Find where the given text appears and provide that cell's center as (X, Y) coordinate. 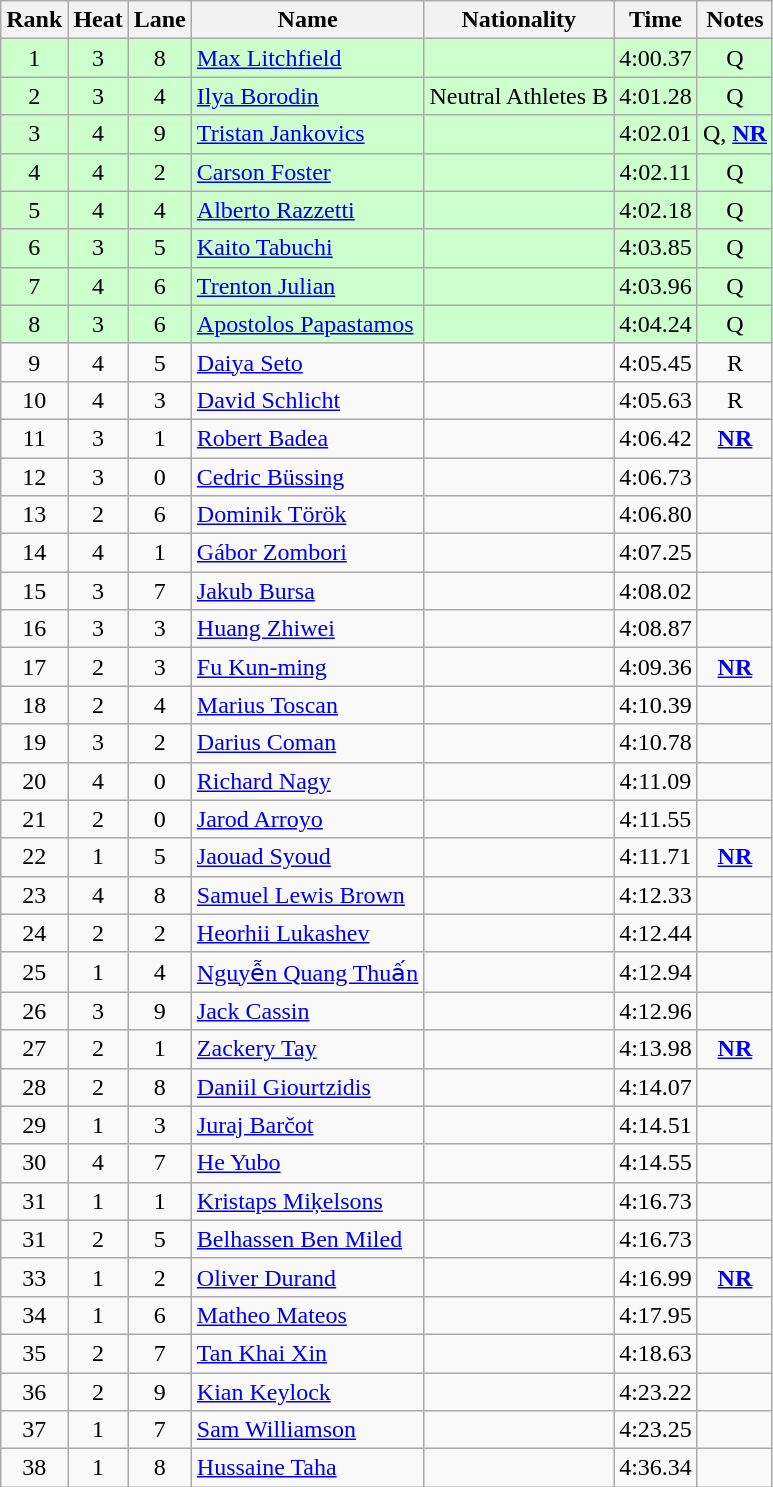
38 (34, 1468)
4:07.25 (656, 553)
21 (34, 819)
Fu Kun-ming (308, 667)
4:03.96 (656, 286)
4:08.02 (656, 591)
4:02.18 (656, 210)
19 (34, 743)
13 (34, 515)
Alberto Razzetti (308, 210)
Robert Badea (308, 438)
4:23.25 (656, 1430)
17 (34, 667)
20 (34, 781)
4:10.78 (656, 743)
Kian Keylock (308, 1391)
Kristaps Miķelsons (308, 1201)
4:11.71 (656, 857)
4:02.01 (656, 134)
4:12.96 (656, 1011)
4:11.55 (656, 819)
Rank (34, 20)
27 (34, 1049)
4:10.39 (656, 705)
29 (34, 1125)
4:12.44 (656, 933)
Daniil Giourtzidis (308, 1087)
22 (34, 857)
He Yubo (308, 1163)
Trenton Julian (308, 286)
Jarod Arroyo (308, 819)
37 (34, 1430)
Sam Williamson (308, 1430)
4:36.34 (656, 1468)
Zackery Tay (308, 1049)
4:14.51 (656, 1125)
4:14.07 (656, 1087)
Huang Zhiwei (308, 629)
Daiya Seto (308, 362)
Nationality (519, 20)
David Schlicht (308, 400)
36 (34, 1391)
4:14.55 (656, 1163)
26 (34, 1011)
4:05.63 (656, 400)
Jack Cassin (308, 1011)
Apostolos Papastamos (308, 324)
33 (34, 1277)
Heorhii Lukashev (308, 933)
14 (34, 553)
Heat (98, 20)
24 (34, 933)
Ilya Borodin (308, 96)
Hussaine Taha (308, 1468)
Darius Coman (308, 743)
Nguyễn Quang Thuấn (308, 972)
4:12.33 (656, 895)
4:01.28 (656, 96)
4:02.11 (656, 172)
Gábor Zombori (308, 553)
34 (34, 1315)
Neutral Athletes B (519, 96)
10 (34, 400)
Q, NR (734, 134)
4:16.99 (656, 1277)
16 (34, 629)
Cedric Büssing (308, 477)
4:11.09 (656, 781)
Kaito Tabuchi (308, 248)
Matheo Mateos (308, 1315)
4:04.24 (656, 324)
4:18.63 (656, 1353)
4:08.87 (656, 629)
Tristan Jankovics (308, 134)
Name (308, 20)
30 (34, 1163)
35 (34, 1353)
18 (34, 705)
25 (34, 972)
Time (656, 20)
Tan Khai Xin (308, 1353)
4:03.85 (656, 248)
Oliver Durand (308, 1277)
4:06.42 (656, 438)
4:06.80 (656, 515)
Dominik Török (308, 515)
Belhassen Ben Miled (308, 1239)
4:05.45 (656, 362)
4:00.37 (656, 58)
4:23.22 (656, 1391)
23 (34, 895)
Lane (160, 20)
4:12.94 (656, 972)
Notes (734, 20)
Juraj Barčot (308, 1125)
Max Litchfield (308, 58)
Jakub Bursa (308, 591)
Marius Toscan (308, 705)
4:09.36 (656, 667)
4:17.95 (656, 1315)
4:13.98 (656, 1049)
Richard Nagy (308, 781)
4:06.73 (656, 477)
11 (34, 438)
Carson Foster (308, 172)
28 (34, 1087)
12 (34, 477)
Jaouad Syoud (308, 857)
Samuel Lewis Brown (308, 895)
15 (34, 591)
